Scan for the cell matching the given text and deliver its (X, Y) coordinate at center. 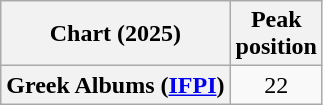
22 (276, 85)
Peakposition (276, 34)
Greek Albums (IFPI) (116, 85)
Chart (2025) (116, 34)
